For the text-containing cell, return its midpoint in (X, Y) coordinate format. 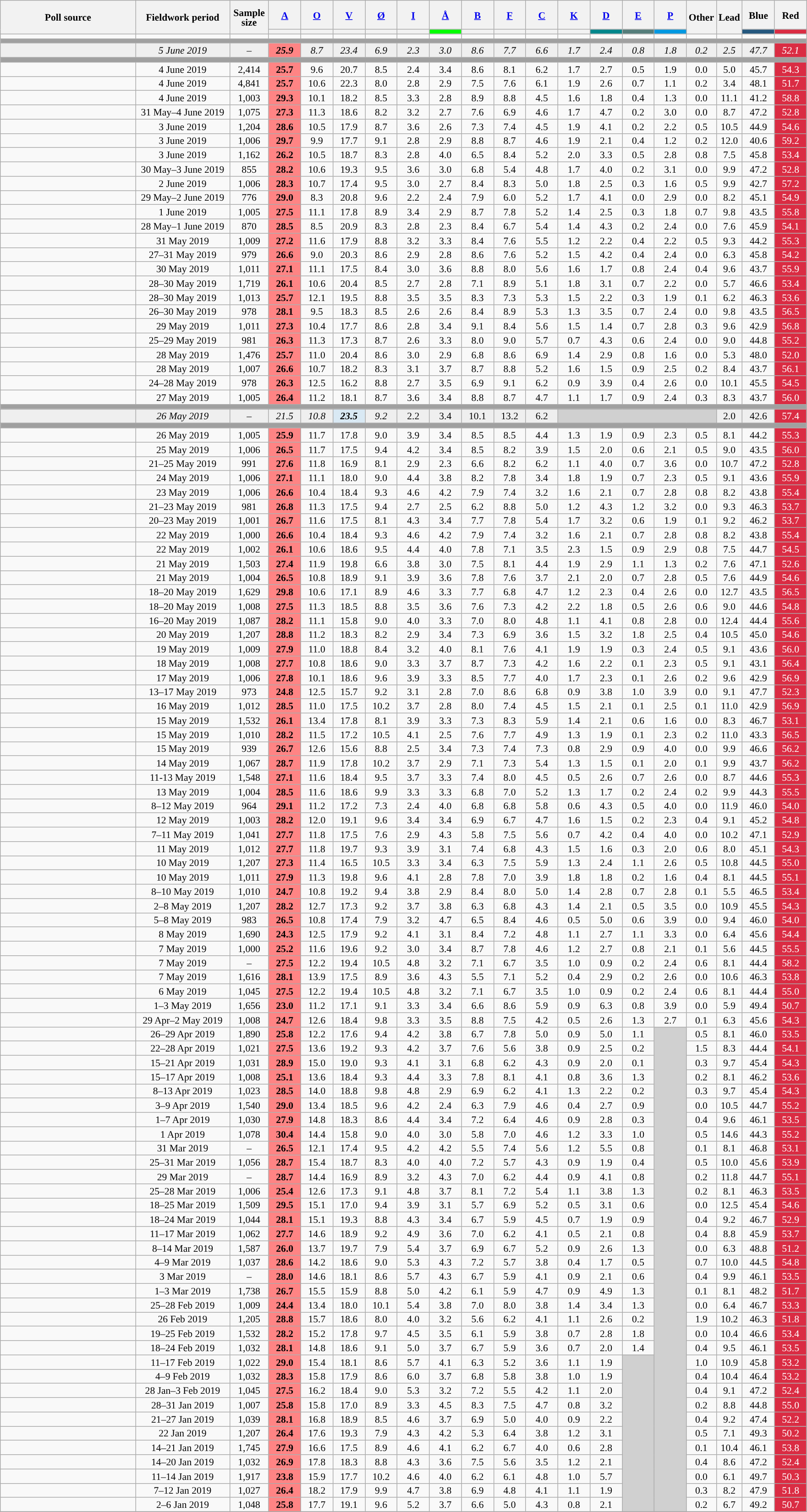
28.0 (285, 1276)
30.4 (285, 1134)
49.3 (758, 1433)
31 Mar 2019 (182, 1148)
31 May 2019 (182, 240)
28–31 Jan 2019 (182, 1405)
45.0 (758, 635)
1,917 (249, 1476)
50.3 (791, 1476)
11.4 (317, 863)
870 (249, 226)
50.2 (791, 1433)
19.0 (349, 1063)
25 May 2019 (182, 449)
25–31 Mar 2019 (182, 1163)
12.4 (730, 620)
1,656 (249, 1005)
16.5 (349, 863)
1,027 (249, 1490)
O (317, 15)
4–9 Feb 2019 (182, 1376)
2–8 May 2019 (182, 905)
1,087 (249, 620)
40.6 (758, 140)
20.7 (349, 70)
11 May 2019 (182, 849)
3 Mar 2019 (182, 1276)
B (478, 15)
27.6 (285, 464)
1,204 (249, 126)
1,540 (249, 1105)
54.2 (791, 255)
18–25 Mar 2019 (182, 1205)
27–31 May 2019 (182, 255)
1,039 (249, 1419)
Fieldwork period (182, 17)
15–17 Apr 2019 (182, 1077)
3–9 Apr 2019 (182, 1105)
1,738 (249, 1291)
21.5 (285, 416)
46.5 (758, 892)
1,056 (249, 1163)
5–8 May 2019 (182, 920)
11–14 Jan 2019 (182, 1476)
12 May 2019 (182, 820)
53.3 (791, 1305)
29.7 (285, 140)
13.9 (317, 977)
6 May 2019 (182, 992)
48.8 (758, 1248)
49.2 (758, 1505)
20 May 2019 (182, 635)
47.4 (758, 1419)
48.0 (758, 355)
13–17 May 2019 (182, 692)
23.8 (285, 1476)
16.6 (317, 1448)
16 May 2019 (182, 707)
F (510, 15)
52.2 (791, 1419)
43.1 (758, 663)
1,031 (249, 1063)
16–20 May 2019 (182, 620)
19.5 (349, 298)
26.0 (285, 1248)
2–6 Jan 2019 (182, 1505)
1–3 May 2019 (182, 1005)
17 May 2019 (182, 677)
1,067 (249, 763)
26 Feb 2019 (182, 1320)
29 May 2019 (182, 326)
22–28 Apr 2019 (182, 1048)
47.9 (758, 1490)
V (349, 15)
21–27 Jan 2019 (182, 1419)
1 Apr 2019 (182, 1134)
973 (249, 692)
1,205 (249, 1320)
54.4 (791, 935)
1,587 (249, 1248)
29.8 (285, 592)
13.7 (317, 1248)
24.3 (285, 935)
24.8 (285, 692)
24 May 2019 (182, 478)
16.8 (317, 1419)
25–28 Feb 2019 (182, 1305)
Other (701, 17)
56.1 (791, 368)
26–30 May 2019 (182, 312)
1,044 (249, 1220)
K (574, 15)
964 (249, 805)
14–21 Jan 2019 (182, 1448)
52.1 (791, 50)
46.4 (758, 1376)
E (638, 15)
1,022 (249, 1362)
4,841 (249, 83)
1,001 (249, 520)
52.3 (791, 692)
54.9 (791, 198)
27.2 (285, 240)
22.3 (349, 83)
1,476 (249, 355)
21–23 May 2019 (182, 507)
13 May 2019 (182, 792)
28 May–1 June 2019 (182, 226)
18 May 2019 (182, 663)
1,503 (249, 564)
20.3 (349, 255)
8–12 May 2019 (182, 805)
25.4 (285, 1191)
1,030 (249, 1120)
C (542, 15)
23.0 (285, 1005)
25–28 Mar 2019 (182, 1191)
776 (249, 198)
1,078 (249, 1134)
15–21 Apr 2019 (182, 1063)
1,548 (249, 777)
1–7 Apr 2019 (182, 1120)
D (606, 15)
56.8 (791, 326)
7–11 May 2019 (182, 835)
25.2 (285, 948)
15.5 (317, 1291)
29.3 (285, 98)
979 (249, 255)
42.6 (758, 416)
Ø (381, 15)
11–17 Mar 2019 (182, 1233)
8–14 Mar 2019 (182, 1248)
15.0 (317, 1063)
19 May 2019 (182, 649)
52.6 (791, 564)
53.9 (791, 1163)
20.8 (349, 198)
855 (249, 170)
21–25 May 2019 (182, 464)
4–9 Mar 2019 (182, 1262)
2,414 (249, 70)
I (413, 15)
29 Mar 2019 (182, 1177)
1,075 (249, 112)
18–24 Feb 2019 (182, 1348)
31 May–4 June 2019 (182, 112)
26–29 Apr 2019 (182, 1034)
14–20 Jan 2019 (182, 1462)
57.4 (791, 416)
42.7 (758, 183)
1,629 (249, 592)
27 May 2019 (182, 398)
1–3 Mar 2019 (182, 1291)
49.4 (758, 1005)
25–29 May 2019 (182, 340)
8 May 2019 (182, 935)
A (285, 15)
1,616 (249, 977)
25.1 (285, 1077)
1,023 (249, 1091)
58.8 (791, 98)
20–23 May 2019 (182, 520)
28 Jan–3 Feb 2019 (182, 1391)
23.4 (349, 50)
58.2 (791, 963)
11–17 Feb 2019 (182, 1362)
1,890 (249, 1034)
18–24 Mar 2019 (182, 1220)
23.5 (349, 416)
1,048 (249, 1505)
41.2 (758, 98)
1,037 (249, 1262)
1,013 (249, 298)
1,162 (249, 155)
45.2 (758, 820)
20.9 (349, 226)
983 (249, 920)
57.2 (791, 183)
11.5 (317, 735)
55.8 (791, 212)
29 Apr–2 May 2019 (182, 1020)
49.7 (758, 1476)
1,745 (249, 1448)
26.2 (285, 155)
1 June 2019 (182, 212)
19.6 (349, 948)
11-13 May 2019 (182, 777)
56.4 (791, 663)
7–12 Jan 2019 (182, 1490)
Poll source (68, 17)
45.7 (758, 70)
Sample size (249, 17)
14 May 2019 (182, 763)
1,041 (249, 835)
Å (445, 15)
8–10 May 2019 (182, 892)
29.5 (285, 1205)
26.9 (285, 1462)
Lead (730, 17)
Red (791, 15)
48.2 (758, 1291)
59.2 (791, 140)
13.2 (510, 416)
28.9 (285, 1063)
23 May 2019 (182, 492)
1,509 (249, 1205)
15.2 (317, 1333)
1,719 (249, 283)
1,690 (249, 935)
43.3 (758, 735)
27.8 (285, 677)
991 (249, 464)
48.1 (758, 83)
46.8 (758, 1148)
14.0 (317, 1091)
29 May–2 June 2019 (182, 198)
30 May 2019 (182, 269)
24.4 (285, 1305)
30 May–3 June 2019 (182, 170)
939 (249, 749)
P (670, 15)
26.8 (285, 507)
8–13 Apr 2019 (182, 1091)
15.6 (349, 749)
2 June 2019 (182, 183)
1,062 (249, 1233)
29.1 (285, 805)
24–28 May 2019 (182, 383)
5.1 (542, 283)
14.2 (317, 1262)
52.0 (791, 355)
Blue (758, 15)
27.4 (285, 564)
5 June 2019 (182, 50)
1,021 (249, 1048)
22 Jan 2019 (182, 1433)
19–25 Feb 2019 (182, 1333)
55.6 (791, 620)
1,002 (249, 549)
51.2 (791, 1248)
